Determine the [X, Y] coordinate at the center of the cell enclosing the given text.  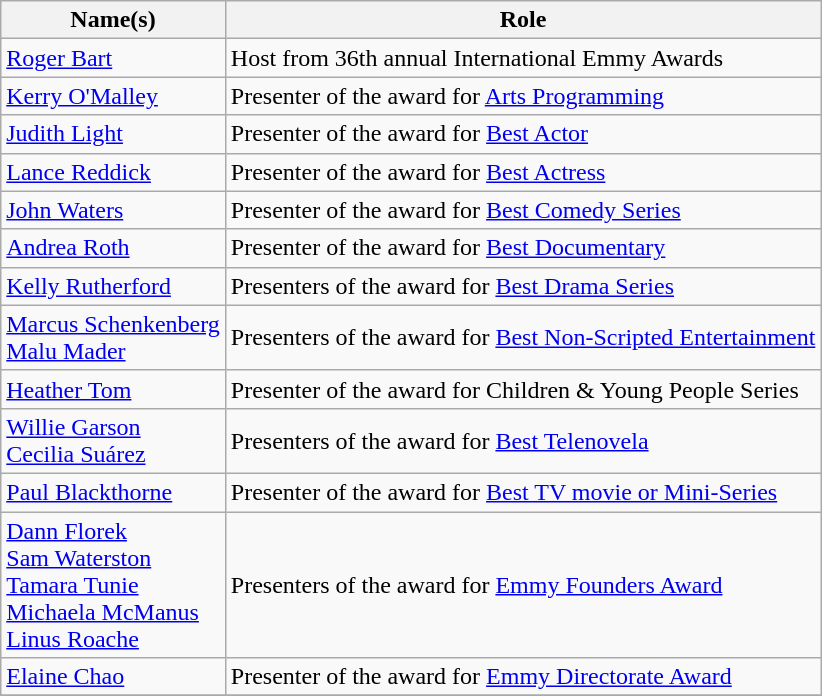
Elaine Chao [114, 677]
Presenter of the award for Best Actor [523, 134]
Presenters of the award for Best Telenovela [523, 440]
Kerry O'Malley [114, 96]
Marcus SchenkenbergMalu Mader [114, 338]
Roger Bart [114, 58]
Presenter of the award for Arts Programming [523, 96]
Paul Blackthorne [114, 492]
Andrea Roth [114, 248]
Presenters of the award for Emmy Founders Award [523, 585]
Presenter of the award for Best TV movie or Mini-Series [523, 492]
Role [523, 20]
Willie GarsonCecilia Suárez [114, 440]
Lance Reddick [114, 172]
Host from 36th annual International Emmy Awards [523, 58]
Presenter of the award for Best Actress [523, 172]
Presenter of the award for Best Documentary [523, 248]
Judith Light [114, 134]
Presenter of the award for Emmy Directorate Award [523, 677]
Presenters of the award for Best Drama Series [523, 286]
Heather Tom [114, 389]
Presenter of the award for Children & Young People Series [523, 389]
Kelly Rutherford [114, 286]
Presenters of the award for Best Non-Scripted Entertainment [523, 338]
Dann FlorekSam WaterstonTamara TunieMichaela McManusLinus Roache [114, 585]
Name(s) [114, 20]
Presenter of the award for Best Comedy Series [523, 210]
John Waters [114, 210]
